Scan for the cell matching the given text and deliver its (X, Y) coordinate at center. 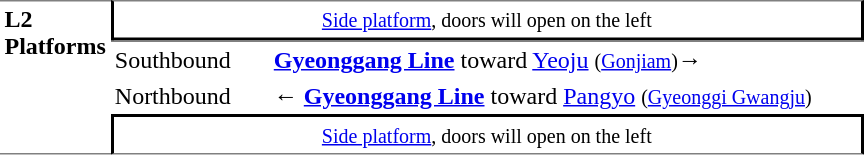
Northbound (190, 96)
Southbound (190, 59)
← Gyeonggang Line toward Pangyo (Gyeonggi Gwangju) (566, 96)
L2Platforms (55, 77)
Gyeonggang Line toward Yeoju (Gonjiam)→ (566, 59)
